Return (X, Y) of the center of cell containing provided text 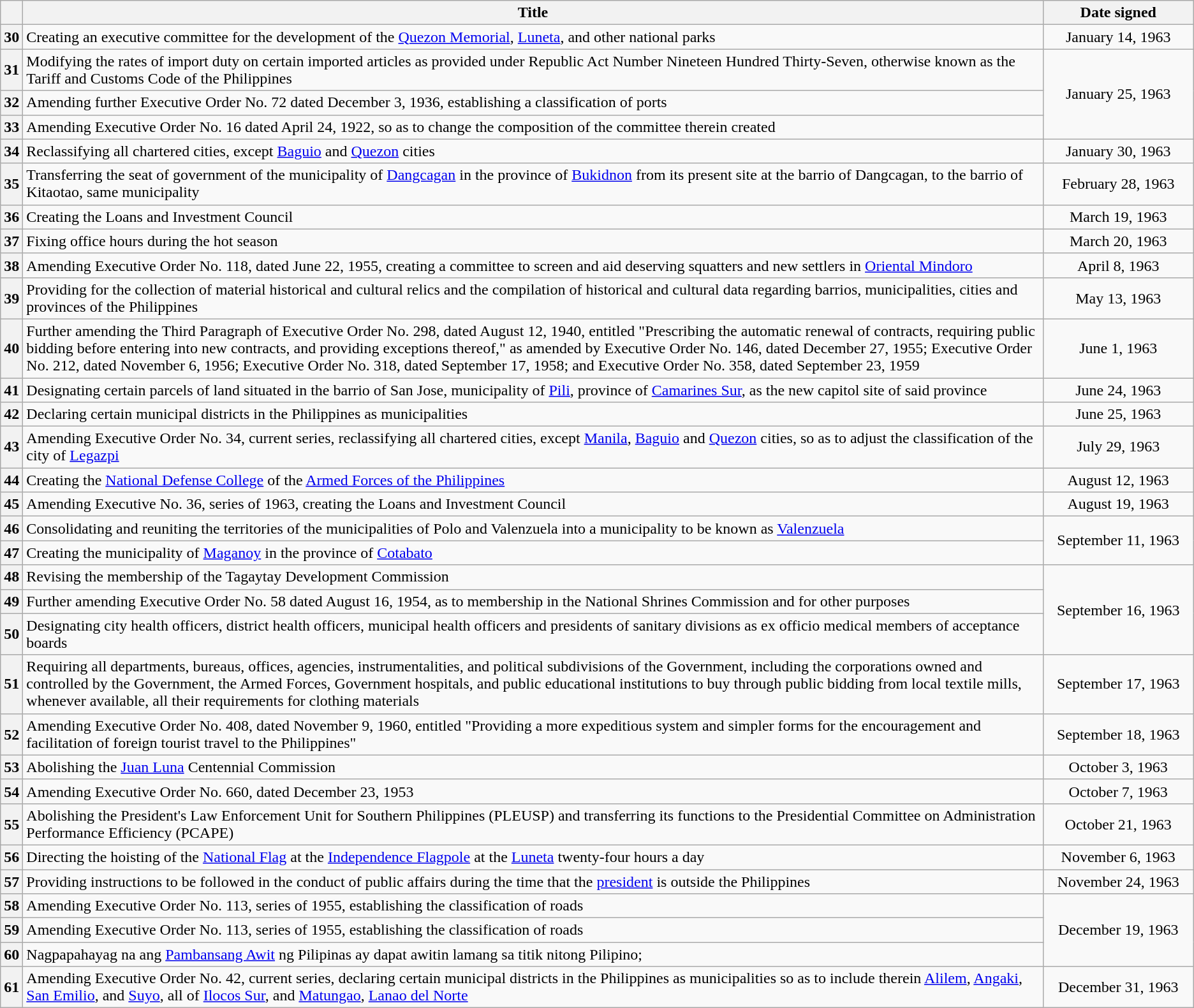
Directing the hoisting of the National Flag at the Independence Flagpole at the Luneta twenty-four hours a day (533, 857)
51 (11, 684)
September 17, 1963 (1118, 684)
February 28, 1963 (1118, 184)
Creating the municipality of Maganoy in the province of Cotabato (533, 553)
Abolishing the Juan Luna Centennial Commission (533, 767)
50 (11, 634)
42 (11, 414)
31 (11, 70)
June 25, 1963 (1118, 414)
June 1, 1963 (1118, 348)
Reclassifying all chartered cities, except Baguio and Quezon cities (533, 151)
January 14, 1963 (1118, 37)
Amending Executive No. 36, series of 1963, creating the Loans and Investment Council (533, 504)
June 24, 1963 (1118, 390)
March 19, 1963 (1118, 217)
Amending further Executive Order No. 72 dated December 3, 1936, establishing a classification of ports (533, 103)
44 (11, 480)
47 (11, 553)
Date signed (1118, 13)
January 25, 1963 (1118, 94)
July 29, 1963 (1118, 448)
41 (11, 390)
35 (11, 184)
54 (11, 791)
37 (11, 241)
34 (11, 151)
58 (11, 906)
May 13, 1963 (1118, 298)
30 (11, 37)
39 (11, 298)
60 (11, 954)
57 (11, 882)
46 (11, 529)
January 30, 1963 (1118, 151)
Consolidating and reuniting the territories of the municipalities of Polo and Valenzuela into a municipality to be known as Valenzuela (533, 529)
August 19, 1963 (1118, 504)
December 19, 1963 (1118, 930)
49 (11, 601)
53 (11, 767)
April 8, 1963 (1118, 265)
38 (11, 265)
61 (11, 987)
33 (11, 127)
October 7, 1963 (1118, 791)
52 (11, 734)
Title (533, 13)
55 (11, 824)
Nagpapahayag na ang Pambansang Awit ng Pilipinas ay dapat awitin lamang sa titik nitong Pilipino; (533, 954)
48 (11, 577)
43 (11, 448)
59 (11, 930)
Creating the National Defense College of the Armed Forces of the Philippines (533, 480)
Amending Executive Order No. 16 dated April 24, 1922, so as to change the composition of the committee therein created (533, 127)
March 20, 1963 (1118, 241)
October 21, 1963 (1118, 824)
November 6, 1963 (1118, 857)
September 18, 1963 (1118, 734)
32 (11, 103)
Fixing office hours during the hot season (533, 241)
Providing instructions to be followed in the conduct of public affairs during the time that the president is outside the Philippines (533, 882)
Amending Executive Order No. 660, dated December 23, 1953 (533, 791)
September 16, 1963 (1118, 610)
September 11, 1963 (1118, 541)
Creating an executive committee for the development of the Quezon Memorial, Luneta, and other national parks (533, 37)
40 (11, 348)
56 (11, 857)
November 24, 1963 (1118, 882)
45 (11, 504)
36 (11, 217)
Revising the membership of the Tagaytay Development Commission (533, 577)
December 31, 1963 (1118, 987)
Declaring certain municipal districts in the Philippines as municipalities (533, 414)
August 12, 1963 (1118, 480)
October 3, 1963 (1118, 767)
Creating the Loans and Investment Council (533, 217)
Further amending Executive Order No. 58 dated August 16, 1954, as to membership in the National Shrines Commission and for other purposes (533, 601)
